Return the [X, Y] coordinate for the center point of the cell that contains the specified text.  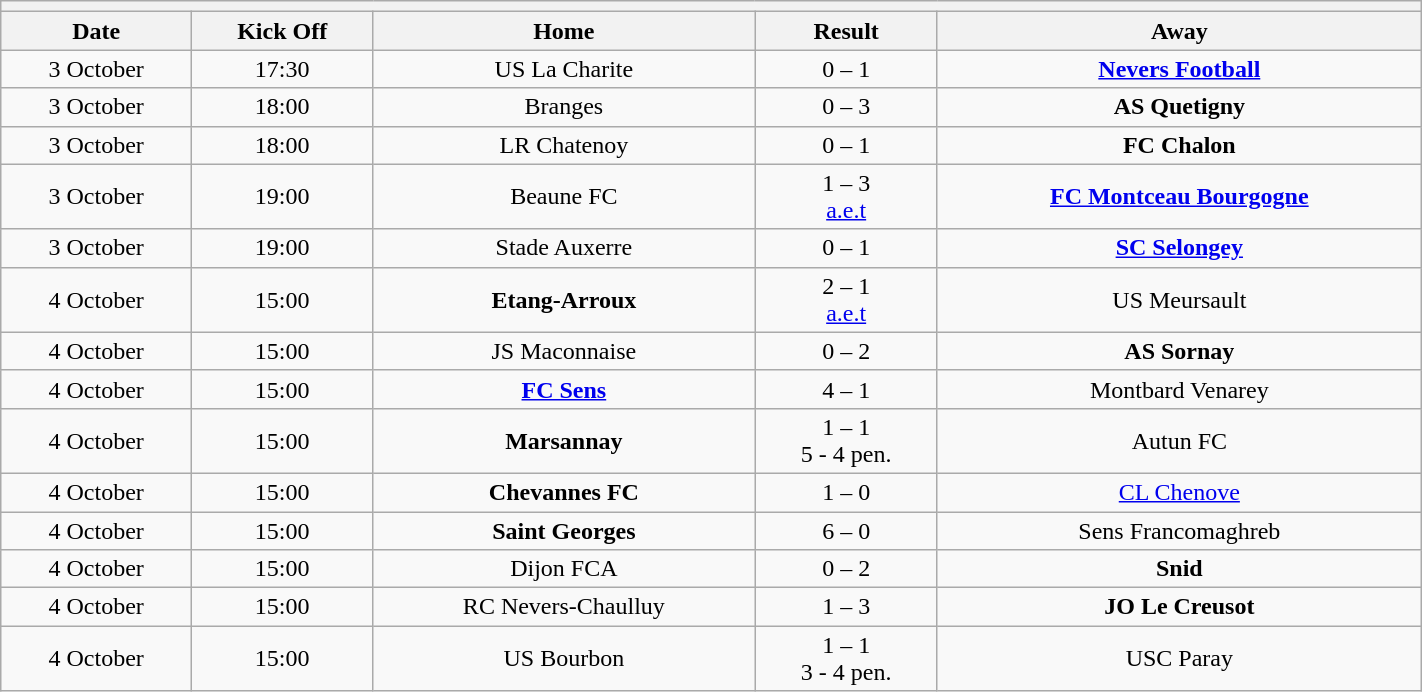
JO Le Creusot [1179, 607]
Montbard Venarey [1179, 389]
Result [846, 31]
Stade Auxerre [564, 248]
0 – 3 [846, 107]
6 – 0 [846, 531]
Autun FC [1179, 440]
USC Paray [1179, 658]
LR Chatenoy [564, 145]
Kick Off [282, 31]
SC Selongey [1179, 248]
Etang-Arroux [564, 300]
US Bourbon [564, 658]
2 – 1 a.e.t [846, 300]
Nevers Football [1179, 69]
Marsannay [564, 440]
AS Sornay [1179, 351]
Dijon FCA [564, 569]
CL Chenove [1179, 492]
RC Nevers-Chaulluy [564, 607]
Date [96, 31]
Chevannes FC [564, 492]
1 – 1 3 - 4 pen. [846, 658]
FC Sens [564, 389]
1 – 0 [846, 492]
JS Maconnaise [564, 351]
4 – 1 [846, 389]
Snid [1179, 569]
FC Montceau Bourgogne [1179, 196]
17:30 [282, 69]
Beaune FC [564, 196]
US La Charite [564, 69]
Away [1179, 31]
Sens Francomaghreb [1179, 531]
1 – 1 5 - 4 pen. [846, 440]
US Meursault [1179, 300]
AS Quetigny [1179, 107]
Home [564, 31]
1 – 3 [846, 607]
Saint Georges [564, 531]
1 – 3 a.e.t [846, 196]
FC Chalon [1179, 145]
Branges [564, 107]
